Search for the cell housing the specified text and yield its (x, y) center coordinate. 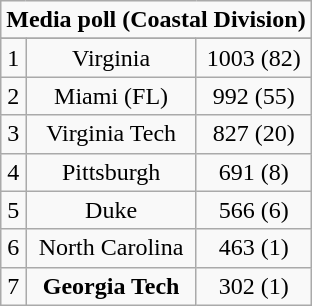
7 (14, 286)
Georgia Tech (111, 286)
Virginia Tech (111, 134)
691 (8) (254, 172)
4 (14, 172)
992 (55) (254, 96)
North Carolina (111, 248)
Virginia (111, 58)
3 (14, 134)
Duke (111, 210)
5 (14, 210)
2 (14, 96)
Pittsburgh (111, 172)
827 (20) (254, 134)
Media poll (Coastal Division) (156, 20)
566 (6) (254, 210)
463 (1) (254, 248)
302 (1) (254, 286)
Miami (FL) (111, 96)
1 (14, 58)
1003 (82) (254, 58)
6 (14, 248)
